Scan for the cell matching the given text and deliver its (x, y) coordinate at center. 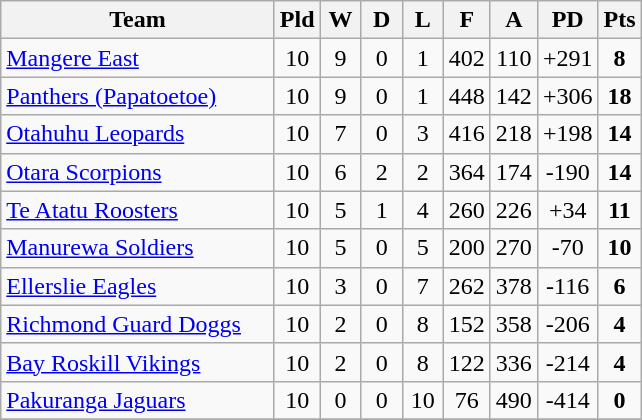
416 (466, 134)
262 (466, 286)
200 (466, 248)
Te Atatu Roosters (138, 210)
W (340, 20)
11 (620, 210)
142 (514, 96)
Otara Scorpions (138, 172)
Panthers (Papatoetoe) (138, 96)
+306 (568, 96)
F (466, 20)
Ellerslie Eagles (138, 286)
336 (514, 362)
-190 (568, 172)
Otahuhu Leopards (138, 134)
Richmond Guard Doggs (138, 324)
+291 (568, 58)
-70 (568, 248)
Mangere East (138, 58)
-414 (568, 400)
Manurewa Soldiers (138, 248)
378 (514, 286)
490 (514, 400)
174 (514, 172)
260 (466, 210)
Pts (620, 20)
218 (514, 134)
A (514, 20)
-206 (568, 324)
18 (620, 96)
76 (466, 400)
-214 (568, 362)
402 (466, 58)
152 (466, 324)
Pld (297, 20)
D (382, 20)
+34 (568, 210)
110 (514, 58)
226 (514, 210)
Bay Roskill Vikings (138, 362)
L (422, 20)
Team (138, 20)
364 (466, 172)
PD (568, 20)
Pakuranga Jaguars (138, 400)
358 (514, 324)
122 (466, 362)
+198 (568, 134)
-116 (568, 286)
270 (514, 248)
448 (466, 96)
